Scan for the cell matching the given text and deliver its [X, Y] coordinate at center. 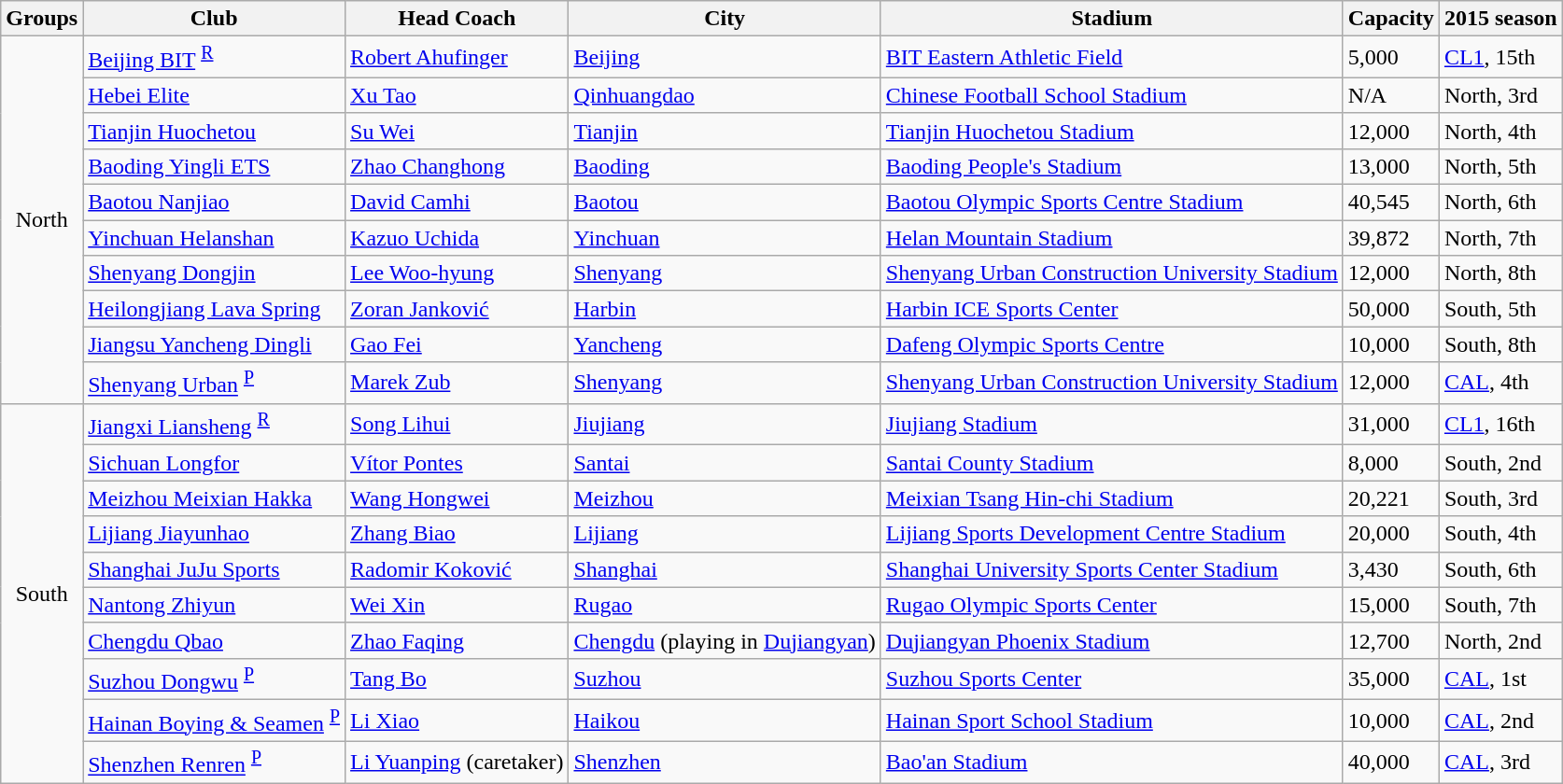
CL1, 15th [1500, 58]
Zhao Changhong [458, 166]
Suzhou Sports Center [1111, 679]
Bao'an Stadium [1111, 762]
Li Yuanping (caretaker) [458, 762]
Meixian Tsang Hin-chi Stadium [1111, 498]
35,000 [1391, 679]
Shenyang Urban P [215, 383]
Chengdu Qbao [215, 640]
5,000 [1391, 58]
Beijing BIT R [215, 58]
2015 season [1500, 19]
Yancheng [725, 344]
Hainan Sport School Stadium [1111, 721]
South, 2nd [1500, 463]
Qinhuangdao [725, 95]
Radomir Koković [458, 569]
Yinchuan [725, 238]
City [725, 19]
Tianjin [725, 131]
Wang Hongwei [458, 498]
Capacity [1391, 19]
Santai [725, 463]
North, 8th [1500, 273]
North, 5th [1500, 166]
Shenzhen [725, 762]
13,000 [1391, 166]
50,000 [1391, 309]
Lee Woo-hyung [458, 273]
Baotou Nanjiao [215, 203]
Helan Mountain Stadium [1111, 238]
Lijiang Jiayunhao [215, 534]
Dujiangyan Phoenix Stadium [1111, 640]
Baoding People's Stadium [1111, 166]
12,700 [1391, 640]
Kazuo Uchida [458, 238]
North [42, 220]
40,000 [1391, 762]
South, 3rd [1500, 498]
Robert Ahufinger [458, 58]
3,430 [1391, 569]
South, 5th [1500, 309]
CAL, 2nd [1500, 721]
Groups [42, 19]
Shanghai JuJu Sports [215, 569]
Suzhou [725, 679]
Tianjin Huochetou [215, 131]
Jiujiang [725, 424]
Haikou [725, 721]
North, 4th [1500, 131]
South, 8th [1500, 344]
40,545 [1391, 203]
South, 6th [1500, 569]
Baotou Olympic Sports Centre Stadium [1111, 203]
South, 7th [1500, 605]
Song Lihui [458, 424]
Meizhou Meixian Hakka [215, 498]
8,000 [1391, 463]
Tang Bo [458, 679]
Heilongjiang Lava Spring [215, 309]
Baoding Yingli ETS [215, 166]
North, 7th [1500, 238]
Suzhou Dongwu P [215, 679]
North, 6th [1500, 203]
Meizhou [725, 498]
CAL, 1st [1500, 679]
Hainan Boying & Seamen P [215, 721]
Rugao [725, 605]
Lijiang [725, 534]
Shanghai University Sports Center Stadium [1111, 569]
Xu Tao [458, 95]
Harbin ICE Sports Center [1111, 309]
Nantong Zhiyun [215, 605]
Baotou [725, 203]
20,000 [1391, 534]
Gao Fei [458, 344]
31,000 [1391, 424]
Marek Zub [458, 383]
Beijing [725, 58]
CL1, 16th [1500, 424]
North, 2nd [1500, 640]
Head Coach [458, 19]
Chinese Football School Stadium [1111, 95]
Stadium [1111, 19]
Yinchuan Helanshan [215, 238]
Club [215, 19]
BIT Eastern Athletic Field [1111, 58]
Shenzhen Renren P [215, 762]
Shenyang Dongjin [215, 273]
Harbin [725, 309]
Zoran Janković [458, 309]
Li Xiao [458, 721]
Jiangsu Yancheng Dingli [215, 344]
Rugao Olympic Sports Center [1111, 605]
Tianjin Huochetou Stadium [1111, 131]
Sichuan Longfor [215, 463]
Jiujiang Stadium [1111, 424]
Wei Xin [458, 605]
David Camhi [458, 203]
20,221 [1391, 498]
Zhao Faqing [458, 640]
Su Wei [458, 131]
Santai County Stadium [1111, 463]
South, 4th [1500, 534]
North, 3rd [1500, 95]
Vítor Pontes [458, 463]
Shanghai [725, 569]
South [42, 594]
Chengdu (playing in Dujiangyan) [725, 640]
CAL, 4th [1500, 383]
CAL, 3rd [1500, 762]
Dafeng Olympic Sports Centre [1111, 344]
39,872 [1391, 238]
N/A [1391, 95]
Lijiang Sports Development Centre Stadium [1111, 534]
Jiangxi Liansheng R [215, 424]
Hebei Elite [215, 95]
Baoding [725, 166]
15,000 [1391, 605]
Zhang Biao [458, 534]
